From the cell containing the given text, extract its center point as (x, y) coordinate. 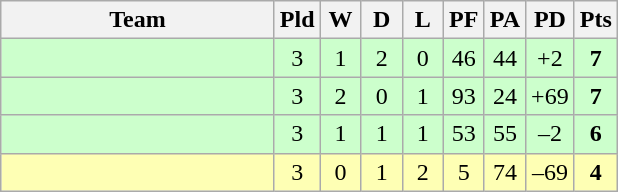
6 (596, 134)
PF (464, 20)
46 (464, 58)
+69 (550, 96)
55 (504, 134)
74 (504, 172)
5 (464, 172)
PD (550, 20)
Team (138, 20)
+2 (550, 58)
44 (504, 58)
W (340, 20)
–2 (550, 134)
L (422, 20)
24 (504, 96)
PA (504, 20)
D (382, 20)
Pld (297, 20)
4 (596, 172)
53 (464, 134)
Pts (596, 20)
–69 (550, 172)
93 (464, 96)
